From the cell containing the given text, extract its center point as (X, Y) coordinate. 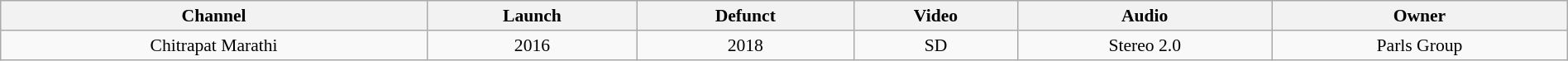
Channel (214, 16)
Audio (1145, 16)
Video (936, 16)
Stereo 2.0 (1145, 45)
Defunct (746, 16)
Parls Group (1420, 45)
2018 (746, 45)
Launch (532, 16)
SD (936, 45)
Chitrapat Marathi (214, 45)
2016 (532, 45)
Owner (1420, 16)
